For the text-containing cell, return its midpoint in (x, y) coordinate format. 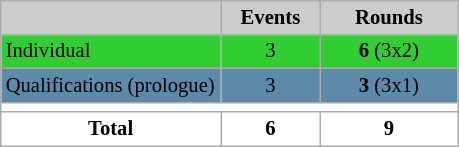
Individual (111, 51)
6 (3x2) (388, 51)
9 (388, 129)
6 (270, 129)
Events (270, 17)
Total (111, 129)
3 (3x1) (388, 85)
Qualifications (prologue) (111, 85)
Rounds (388, 17)
